Identify which cell holds the provided text, then report its [X, Y] central coordinate. 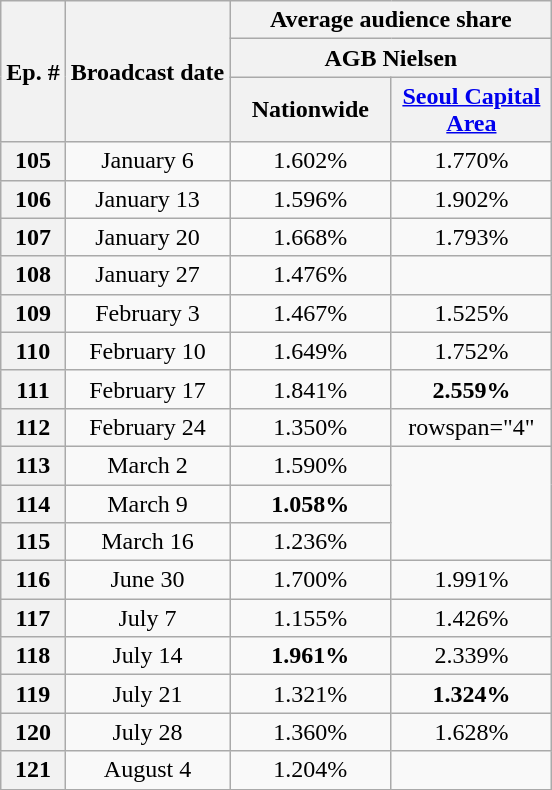
July 14 [148, 656]
1.321% [310, 694]
rowspan="4" [472, 427]
July 7 [148, 618]
March 9 [148, 503]
116 [33, 580]
115 [33, 542]
1.236% [310, 542]
109 [33, 313]
1.324% [472, 694]
1.770% [472, 161]
106 [33, 199]
2.339% [472, 656]
117 [33, 618]
1.155% [310, 618]
107 [33, 237]
July 28 [148, 732]
120 [33, 732]
February 17 [148, 389]
Ep. # [33, 72]
February 3 [148, 313]
119 [33, 694]
1.596% [310, 199]
February 10 [148, 351]
1.350% [310, 427]
March 2 [148, 465]
1.841% [310, 389]
Nationwide [310, 110]
1.590% [310, 465]
1.476% [310, 275]
August 4 [148, 770]
February 24 [148, 427]
January 20 [148, 237]
2.559% [472, 389]
1.467% [310, 313]
1.204% [310, 770]
1.058% [310, 503]
114 [33, 503]
121 [33, 770]
January 27 [148, 275]
March 16 [148, 542]
1.602% [310, 161]
113 [33, 465]
108 [33, 275]
1.628% [472, 732]
1.961% [310, 656]
1.668% [310, 237]
June 30 [148, 580]
Seoul Capital Area [472, 110]
1.649% [310, 351]
1.793% [472, 237]
1.902% [472, 199]
1.991% [472, 580]
July 21 [148, 694]
January 6 [148, 161]
Average audience share [391, 20]
1.752% [472, 351]
1.360% [310, 732]
AGB Nielsen [391, 58]
January 13 [148, 199]
Broadcast date [148, 72]
112 [33, 427]
111 [33, 389]
1.525% [472, 313]
1.426% [472, 618]
105 [33, 161]
118 [33, 656]
1.700% [310, 580]
110 [33, 351]
